Identify which cell holds the provided text, then report its [X, Y] central coordinate. 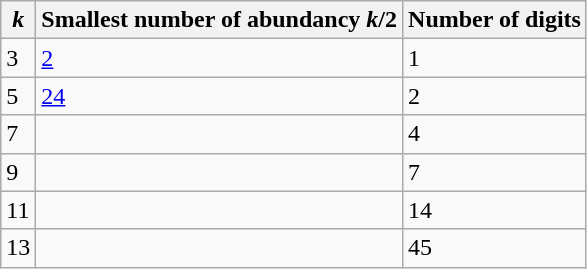
3 [18, 58]
13 [18, 248]
k [18, 20]
Smallest number of abundancy k/2 [220, 20]
5 [18, 96]
24 [220, 96]
9 [18, 172]
1 [495, 58]
14 [495, 210]
4 [495, 134]
45 [495, 248]
11 [18, 210]
Number of digits [495, 20]
